Identify which cell holds the provided text, then report its [x, y] central coordinate. 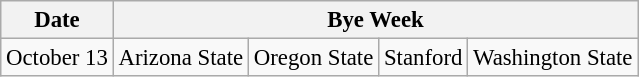
Oregon State [313, 58]
Bye Week [376, 20]
Washington State [553, 58]
Stanford [424, 58]
October 13 [57, 58]
Arizona State [180, 58]
Date [57, 20]
